Determine the [x, y] coordinate at the center of the cell enclosing the given text.  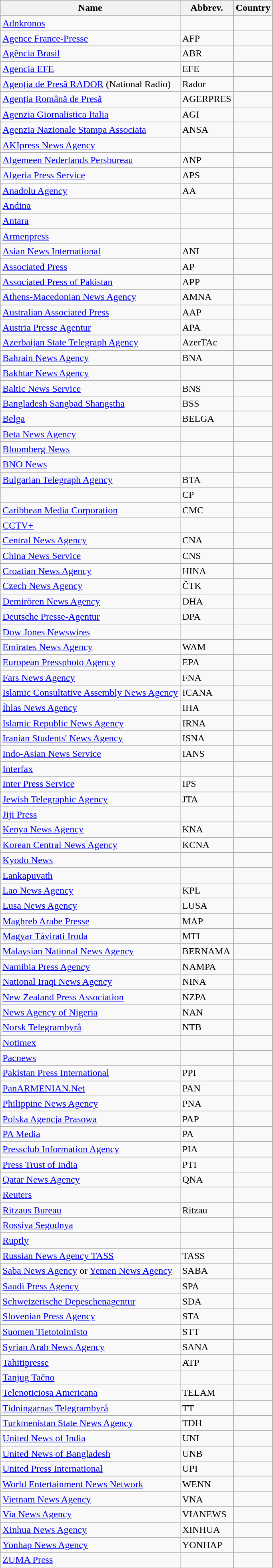
United News of Bangladesh [90, 1454]
Agência Brasil [90, 54]
PPI [207, 1073]
Turkmenistan State News Agency [90, 1423]
KPL [207, 890]
AAP [207, 312]
Croatian News Agency [90, 571]
Beta News Agency [90, 434]
NAMPA [207, 967]
China News Service [90, 556]
PTI [207, 1165]
Qatar News Agency [90, 1180]
SDA [207, 1301]
EFE [207, 69]
BERNAMA [207, 952]
Norsk Telegrambyrå [90, 1027]
Antara [90, 221]
Yonhap News Agency [90, 1545]
AP [207, 267]
Austria Presse Agentur [90, 327]
Saudi Press Agency [90, 1286]
Ruptly [90, 1241]
Adnkronos [90, 23]
National Iraqi News Agency [90, 982]
Ritzau [207, 1210]
EPA [207, 662]
Slovenian Press Agency [90, 1317]
Associated Press [90, 267]
IANS [207, 754]
Vietnam News Agency [90, 1499]
PIA [207, 1149]
Lankapuvath [90, 875]
TT [207, 1408]
Baltic News Service [90, 388]
İhlas News Agency [90, 708]
KCNA [207, 845]
Reuters [90, 1195]
Bloomberg News [90, 449]
Kenya News Agency [90, 830]
AGI [207, 114]
Lusa News Agency [90, 906]
DPA [207, 616]
VNA [207, 1499]
MAP [207, 921]
Philippine News Agency [90, 1103]
ANI [207, 251]
Pressclub Information Agency [90, 1149]
IPS [207, 784]
Tanjug Tačno [90, 1377]
AzerTAc [207, 343]
Pakistan Press International [90, 1073]
UNI [207, 1438]
New Zealand Press Association [90, 997]
Asian News International [90, 251]
IRNA [207, 723]
Islamic Consultative Assembly News Agency [90, 693]
Agenția de Presă RADOR (National Radio) [90, 84]
Agenzia Giornalistica Italia [90, 114]
Magyar Távirati Iroda [90, 936]
Armenpress [90, 236]
ANP [207, 160]
Andina [90, 206]
Emirates News Agency [90, 647]
JTA [207, 799]
Deutsche Presse-Agentur [90, 616]
UPI [207, 1469]
NTB [207, 1027]
Australian Associated Press [90, 312]
Bahrain News Agency [90, 358]
CMC [207, 510]
News Agency of Nigeria [90, 1012]
APS [207, 175]
BNA [207, 358]
Athens-Macedonian News Agency [90, 297]
Via News Agency [90, 1514]
Bulgarian Telegraph Agency [90, 480]
Telenoticiosa Americana [90, 1392]
Xinhua News Agency [90, 1530]
Central News Agency [90, 541]
ANSA [207, 130]
Caribbean Media Corporation [90, 510]
SABA [207, 1271]
Agence France-Presse [90, 38]
UNB [207, 1454]
Agenția Română de Presă [90, 99]
Inter Press Service [90, 784]
BELGA [207, 419]
ATP [207, 1362]
Bangladesh Sangbad Shangstha [90, 403]
Dow Jones Newswires [90, 632]
BNO News [90, 465]
ZUMA Press [90, 1560]
Malaysian National News Agency [90, 952]
DHA [207, 601]
Suomen Tietotoimisto [90, 1332]
ABR [207, 54]
MTI [207, 936]
LUSA [207, 906]
SPA [207, 1286]
PA [207, 1134]
Rossiya Segodnya [90, 1225]
Polska Agencja Prasowa [90, 1119]
KNA [207, 830]
AMNA [207, 297]
NZPA [207, 997]
United News of India [90, 1438]
United Press International [90, 1469]
VIANEWS [207, 1514]
Jiji Press [90, 814]
WENN [207, 1484]
Ritzaus Bureau [90, 1210]
Agencia EFE [90, 69]
Azerbaijan State Telegraph Agency [90, 343]
IHA [207, 708]
Bakhtar News Agency [90, 373]
Maghreb Arabe Presse [90, 921]
Czech News Agency [90, 586]
Islamic Republic News Agency [90, 723]
BTA [207, 480]
NAN [207, 1012]
PAP [207, 1119]
Russian News Agency TASS [90, 1256]
Belga [90, 419]
XINHUA [207, 1530]
Press Trust of India [90, 1165]
Saba News Agency or Yemen News Agency [90, 1271]
TASS [207, 1256]
Algemeen Nederlands Persbureau [90, 160]
BSS [207, 403]
Schweizerische Depeschenagentur [90, 1301]
STT [207, 1332]
PAN [207, 1088]
Name [90, 8]
Interfax [90, 769]
AFP [207, 38]
Abbrev. [207, 8]
ISNA [207, 738]
Demirören News Agency [90, 601]
WAM [207, 647]
TDH [207, 1423]
HINA [207, 571]
Associated Press of Pakistan [90, 282]
Korean Central News Agency [90, 845]
Rador [207, 84]
FNA [207, 678]
STA [207, 1317]
European Pressphoto Agency [90, 662]
CNS [207, 556]
APP [207, 282]
CP [207, 495]
BNS [207, 388]
TELAM [207, 1392]
Lao News Agency [90, 890]
AKIpress News Agency [90, 145]
Agenzia Nazionale Stampa Associata [90, 130]
PNA [207, 1103]
ČTK [207, 586]
SANA [207, 1347]
CNA [207, 541]
Syrian Arab News Agency [90, 1347]
Fars News Agency [90, 678]
CCTV+ [90, 525]
Pacnews [90, 1058]
APA [207, 327]
AGERPRES [207, 99]
Algeria Press Service [90, 175]
Notimex [90, 1043]
Iranian Students' News Agency [90, 738]
NINA [207, 982]
Jewish Telegraphic Agency [90, 799]
ICANA [207, 693]
World Entertainment News Network [90, 1484]
PanARMENIAN.Net [90, 1088]
Tahitipresse [90, 1362]
AA [207, 191]
Indo-Asian News Service [90, 754]
Kyodo News [90, 860]
Country [253, 8]
QNA [207, 1180]
Tidningarnas Telegrambyrå [90, 1408]
YONHAP [207, 1545]
Anadolu Agency [90, 191]
PA Media [90, 1134]
Namibia Press Agency [90, 967]
